Identify which cell holds the provided text, then report its (X, Y) central coordinate. 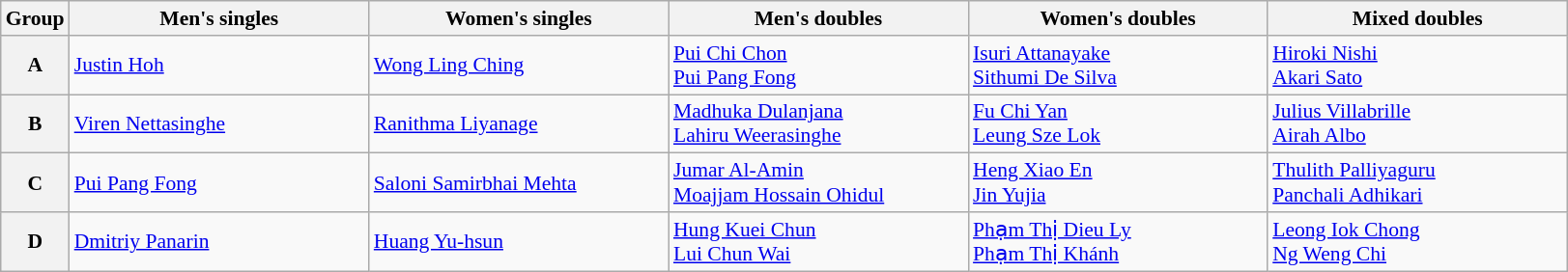
Isuri Attanayake Sithumi De Silva (1118, 66)
Fu Chi Yan Leung Sze Lok (1118, 123)
Thulith Palliyaguru Panchali Adhikari (1417, 183)
Group (35, 18)
Ranithma Liyanage (519, 123)
Pui Chi Chon Pui Pang Fong (818, 66)
Hiroki Nishi Akari Sato (1417, 66)
Men's singles (219, 18)
Heng Xiao En Jin Yujia (1118, 183)
Viren Nettasinghe (219, 123)
Phạm Thị Dieu Ly Phạm Thị Khánh (1118, 241)
Julius Villabrille Airah Albo (1417, 123)
Dmitriy Panarin (219, 241)
Mixed doubles (1417, 18)
Huang Yu-hsun (519, 241)
Wong Ling Ching (519, 66)
Saloni Samirbhai Mehta (519, 183)
A (35, 66)
Women's singles (519, 18)
Justin Hoh (219, 66)
Madhuka Dulanjana Lahiru Weerasinghe (818, 123)
Jumar Al-Amin Moajjam Hossain Ohidul (818, 183)
C (35, 183)
Men's doubles (818, 18)
Pui Pang Fong (219, 183)
B (35, 123)
D (35, 241)
Women's doubles (1118, 18)
Leong Iok Chong Ng Weng Chi (1417, 241)
Hung Kuei Chun Lui Chun Wai (818, 241)
